Extract the [X, Y] coordinate from the center of the cell holding the provided text.  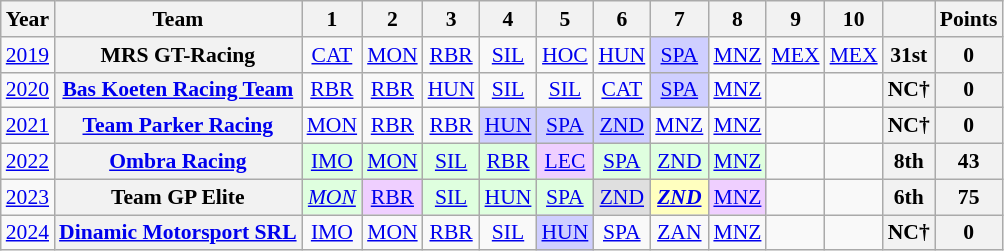
Year [28, 19]
2024 [28, 233]
Ombra Racing [178, 162]
3 [452, 19]
4 [508, 19]
MRS GT-Racing [178, 55]
9 [795, 19]
Team Parker Racing [178, 126]
8th [909, 162]
Dinamic Motorsport SRL [178, 233]
6th [909, 197]
1 [332, 19]
Points [969, 19]
Bas Koeten Racing Team [178, 90]
LEC [564, 162]
6 [622, 19]
2 [392, 19]
2023 [28, 197]
43 [969, 162]
HOC [564, 55]
31st [909, 55]
10 [854, 19]
2019 [28, 55]
ZAN [679, 233]
8 [737, 19]
Team [178, 19]
2022 [28, 162]
2020 [28, 90]
Team GP Elite [178, 197]
75 [969, 197]
5 [564, 19]
2021 [28, 126]
7 [679, 19]
